Output the [x, y] coordinate of the center of the cell containing the given text.  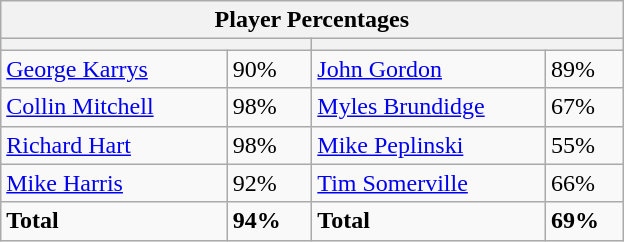
Tim Somerville [429, 183]
Myles Brundidge [429, 107]
92% [269, 183]
Richard Hart [114, 145]
Collin Mitchell [114, 107]
Mike Peplinski [429, 145]
94% [269, 221]
Mike Harris [114, 183]
Player Percentages [312, 20]
67% [584, 107]
90% [269, 69]
John Gordon [429, 69]
89% [584, 69]
69% [584, 221]
55% [584, 145]
66% [584, 183]
George Karrys [114, 69]
